Return [X, Y] of the center of cell containing provided text 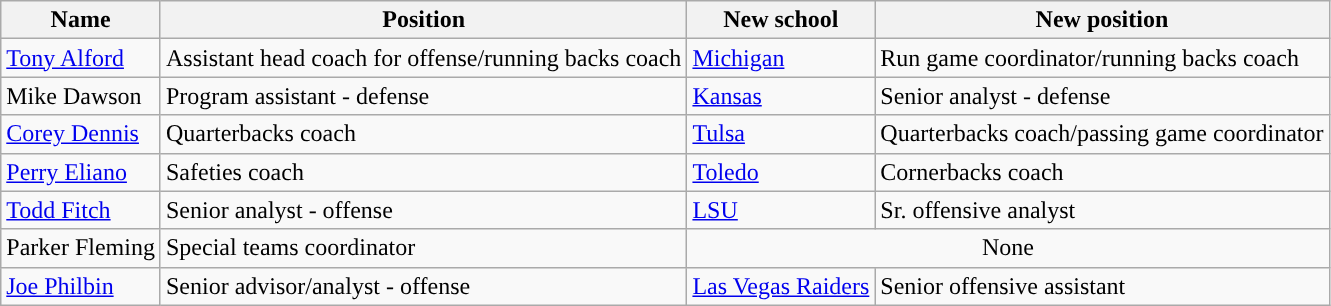
Quarterbacks coach [423, 134]
New school [781, 20]
Perry Eliano [81, 172]
Kansas [781, 96]
Toledo [781, 172]
Special teams coordinator [423, 248]
None [1008, 248]
New position [1102, 20]
Senior offensive assistant [1102, 286]
Las Vegas Raiders [781, 286]
Joe Philbin [81, 286]
Corey Dennis [81, 134]
Sr. offensive analyst [1102, 210]
Program assistant - defense [423, 96]
Cornerbacks coach [1102, 172]
Tony Alford [81, 58]
Senior advisor/analyst - offense [423, 286]
Tulsa [781, 134]
LSU [781, 210]
Mike Dawson [81, 96]
Safeties coach [423, 172]
Name [81, 20]
Quarterbacks coach/passing game coordinator [1102, 134]
Senior analyst - offense [423, 210]
Senior analyst - defense [1102, 96]
Position [423, 20]
Michigan [781, 58]
Run game coordinator/running backs coach [1102, 58]
Parker Fleming [81, 248]
Todd Fitch [81, 210]
Assistant head coach for offense/running backs coach [423, 58]
